Output the (X, Y) coordinate of the center of the cell containing the given text.  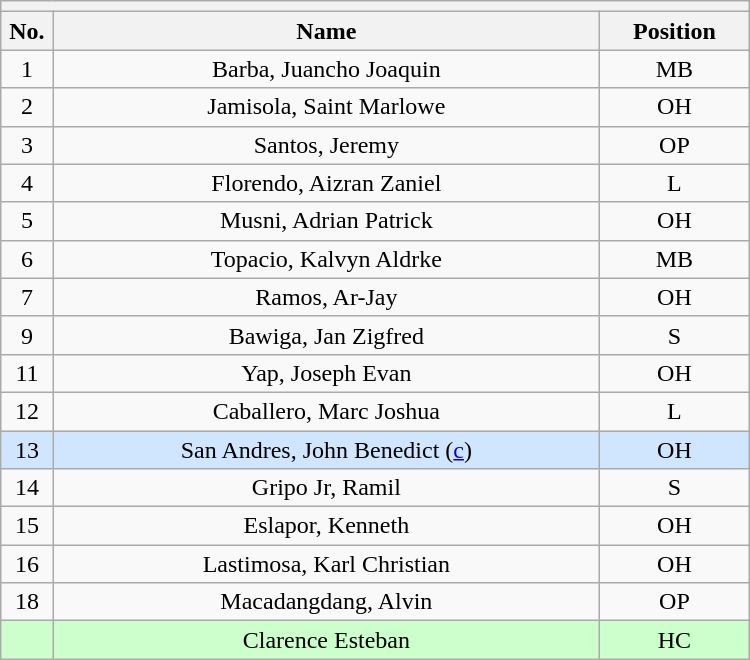
No. (27, 31)
11 (27, 373)
Bawiga, Jan Zigfred (326, 335)
12 (27, 411)
Clarence Esteban (326, 640)
Ramos, Ar-Jay (326, 297)
18 (27, 602)
16 (27, 564)
14 (27, 488)
Macadangdang, Alvin (326, 602)
6 (27, 259)
1 (27, 69)
4 (27, 183)
Gripo Jr, Ramil (326, 488)
5 (27, 221)
9 (27, 335)
7 (27, 297)
HC (675, 640)
Eslapor, Kenneth (326, 526)
Musni, Adrian Patrick (326, 221)
3 (27, 145)
Name (326, 31)
13 (27, 449)
Santos, Jeremy (326, 145)
Yap, Joseph Evan (326, 373)
15 (27, 526)
2 (27, 107)
Florendo, Aizran Zaniel (326, 183)
Barba, Juancho Joaquin (326, 69)
Topacio, Kalvyn Aldrke (326, 259)
Lastimosa, Karl Christian (326, 564)
San Andres, John Benedict (c) (326, 449)
Jamisola, Saint Marlowe (326, 107)
Caballero, Marc Joshua (326, 411)
Position (675, 31)
